Output the [X, Y] coordinate of the center of the cell containing the given text.  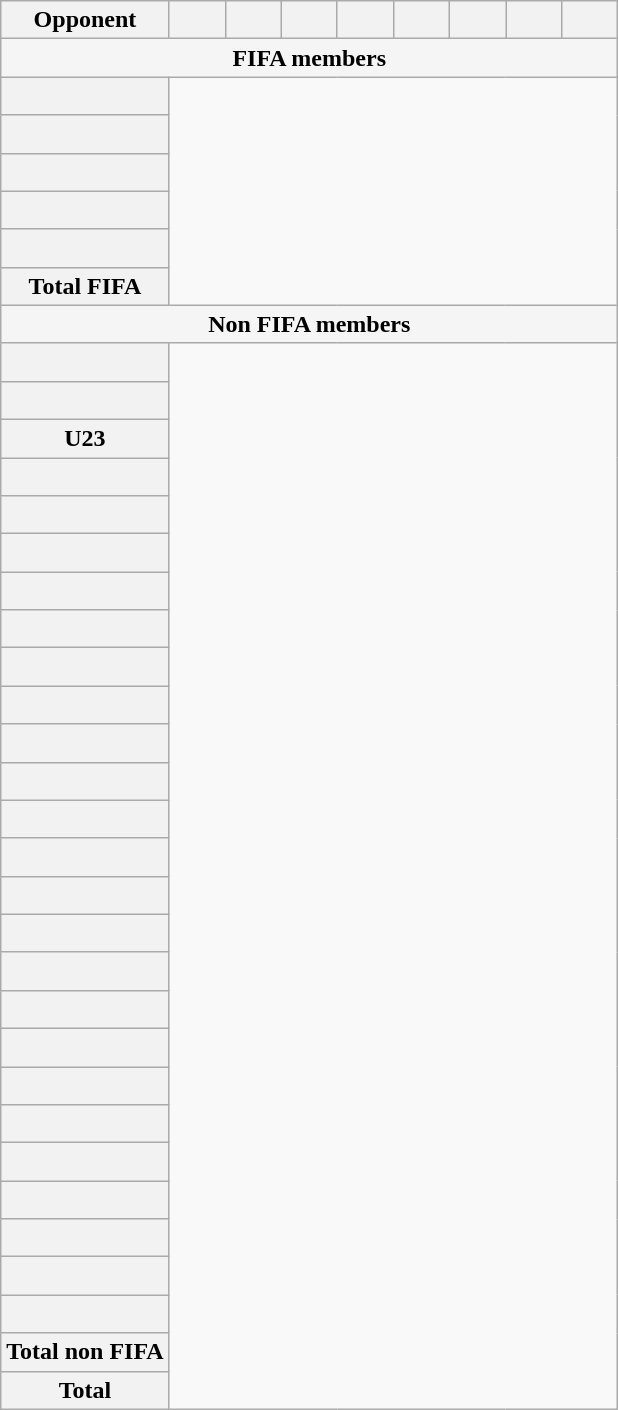
Total FIFA [85, 286]
U23 [85, 438]
Opponent [85, 20]
Total [85, 1390]
FIFA members [310, 58]
Non FIFA members [310, 324]
Total non FIFA [85, 1352]
